Return [x, y] of the center of cell containing provided text 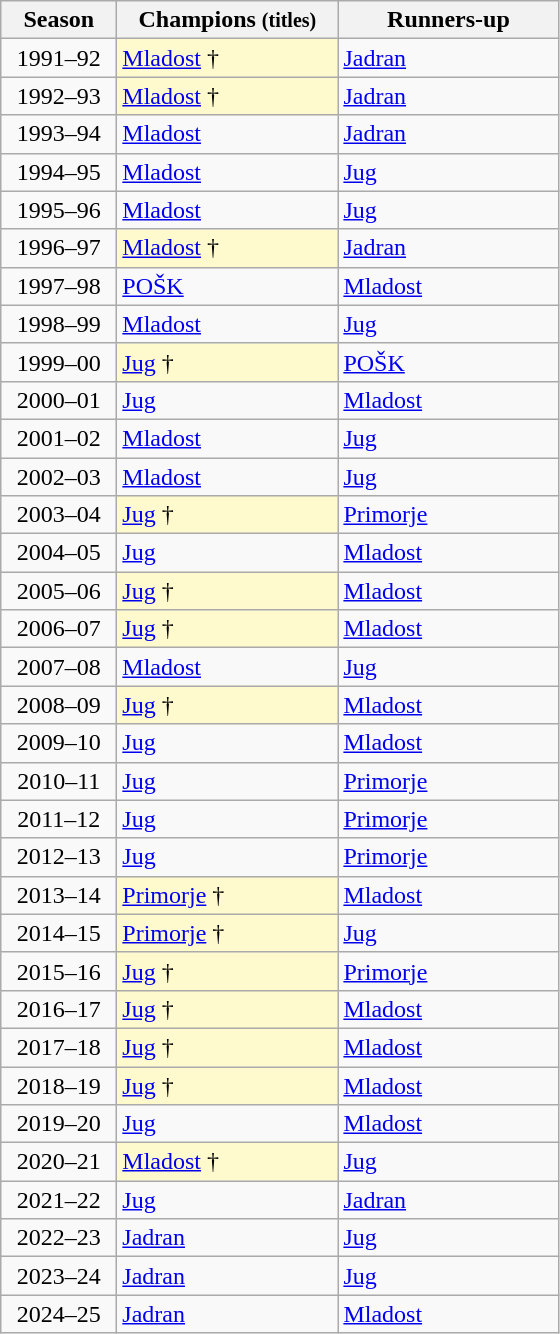
1995–96 [59, 210]
Champions (titles) [228, 20]
2007–08 [59, 667]
2016–17 [59, 1009]
2008–09 [59, 705]
2019–20 [59, 1124]
1997–98 [59, 286]
1993–94 [59, 134]
2003–04 [59, 515]
2001–02 [59, 438]
2014–15 [59, 933]
2009–10 [59, 743]
2015–16 [59, 971]
2011–12 [59, 819]
2020–21 [59, 1162]
2024–25 [59, 1314]
1991–92 [59, 58]
2013–14 [59, 895]
Runners-up [448, 20]
1994–95 [59, 172]
1999–00 [59, 362]
2018–19 [59, 1085]
2006–07 [59, 629]
2023–24 [59, 1276]
Season [59, 20]
2004–05 [59, 553]
1992–93 [59, 96]
1996–97 [59, 248]
2000–01 [59, 400]
2002–03 [59, 477]
2021–22 [59, 1200]
2005–06 [59, 591]
2012–13 [59, 857]
2010–11 [59, 781]
2017–18 [59, 1047]
1998–99 [59, 324]
2022–23 [59, 1238]
